Determine the (X, Y) coordinate at the center of the cell enclosing the given text.  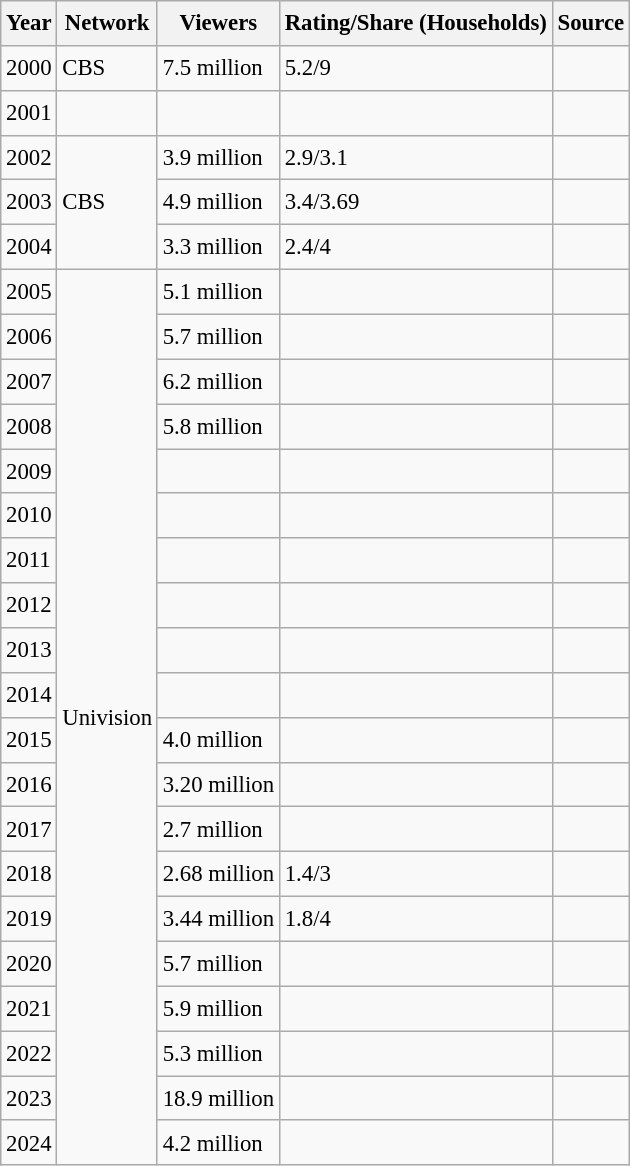
3.3 million (218, 248)
2.4/4 (416, 248)
5.3 million (218, 1054)
2020 (29, 964)
1.4/3 (416, 874)
2.9/3.1 (416, 158)
2024 (29, 1144)
3.4/3.69 (416, 202)
2019 (29, 920)
2006 (29, 336)
2012 (29, 606)
2015 (29, 740)
2016 (29, 784)
2010 (29, 516)
5.2/9 (416, 68)
2014 (29, 696)
2001 (29, 114)
2013 (29, 650)
2000 (29, 68)
Network (107, 24)
1.8/4 (416, 920)
Rating/Share (Households) (416, 24)
Year (29, 24)
5.9 million (218, 1008)
2008 (29, 426)
5.8 million (218, 426)
3.9 million (218, 158)
4.2 million (218, 1144)
5.1 million (218, 292)
2023 (29, 1098)
3.20 million (218, 784)
18.9 million (218, 1098)
2018 (29, 874)
7.5 million (218, 68)
4.0 million (218, 740)
4.9 million (218, 202)
Source (590, 24)
2004 (29, 248)
2005 (29, 292)
3.44 million (218, 920)
2002 (29, 158)
2009 (29, 472)
2007 (29, 382)
2022 (29, 1054)
2003 (29, 202)
2017 (29, 830)
Univision (107, 718)
2.7 million (218, 830)
6.2 million (218, 382)
2021 (29, 1008)
2011 (29, 560)
2.68 million (218, 874)
Viewers (218, 24)
